Capture the cell that displays the provided text and extract its (X, Y) central coordinate. 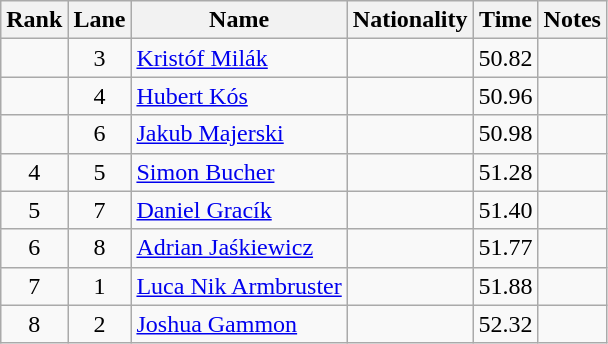
Jakub Majerski (239, 134)
Notes (572, 20)
Lane (100, 20)
50.98 (506, 134)
51.40 (506, 210)
Nationality (410, 20)
51.88 (506, 286)
Adrian Jaśkiewicz (239, 248)
52.32 (506, 324)
50.96 (506, 96)
Luca Nik Armbruster (239, 286)
1 (100, 286)
2 (100, 324)
Daniel Gracík (239, 210)
51.77 (506, 248)
Hubert Kós (239, 96)
Rank (34, 20)
3 (100, 58)
Kristóf Milák (239, 58)
51.28 (506, 172)
Time (506, 20)
50.82 (506, 58)
Simon Bucher (239, 172)
Name (239, 20)
Joshua Gammon (239, 324)
